Capture the cell that displays the provided text and extract its [X, Y] central coordinate. 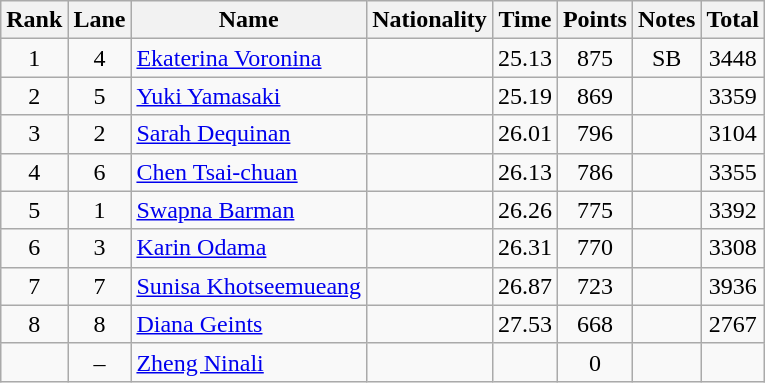
– [100, 362]
26.26 [524, 210]
25.19 [524, 96]
3936 [733, 286]
786 [594, 172]
3392 [733, 210]
Diana Geints [249, 324]
26.13 [524, 172]
26.87 [524, 286]
Time [524, 20]
3448 [733, 58]
Total [733, 20]
Lane [100, 20]
775 [594, 210]
Rank [34, 20]
3359 [733, 96]
2767 [733, 324]
723 [594, 286]
668 [594, 324]
Zheng Ninali [249, 362]
770 [594, 248]
796 [594, 134]
0 [594, 362]
Chen Tsai-chuan [249, 172]
Sunisa Khotseemueang [249, 286]
27.53 [524, 324]
SB [666, 58]
26.01 [524, 134]
869 [594, 96]
25.13 [524, 58]
3355 [733, 172]
Karin Odama [249, 248]
Yuki Yamasaki [249, 96]
3104 [733, 134]
26.31 [524, 248]
Ekaterina Voronina [249, 58]
Nationality [430, 20]
Sarah Dequinan [249, 134]
875 [594, 58]
3308 [733, 248]
Name [249, 20]
Swapna Barman [249, 210]
Points [594, 20]
Notes [666, 20]
